Capture the cell that displays the provided text and extract its [X, Y] central coordinate. 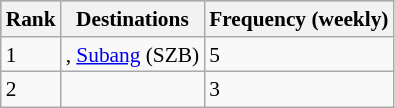
Frequency (weekly) [298, 19]
2 [31, 90]
, Subang (SZB) [133, 55]
Rank [31, 19]
3 [298, 90]
5 [298, 55]
1 [31, 55]
Destinations [133, 19]
